Detect which cell encompasses the target text, then output its [X, Y] center coordinate. 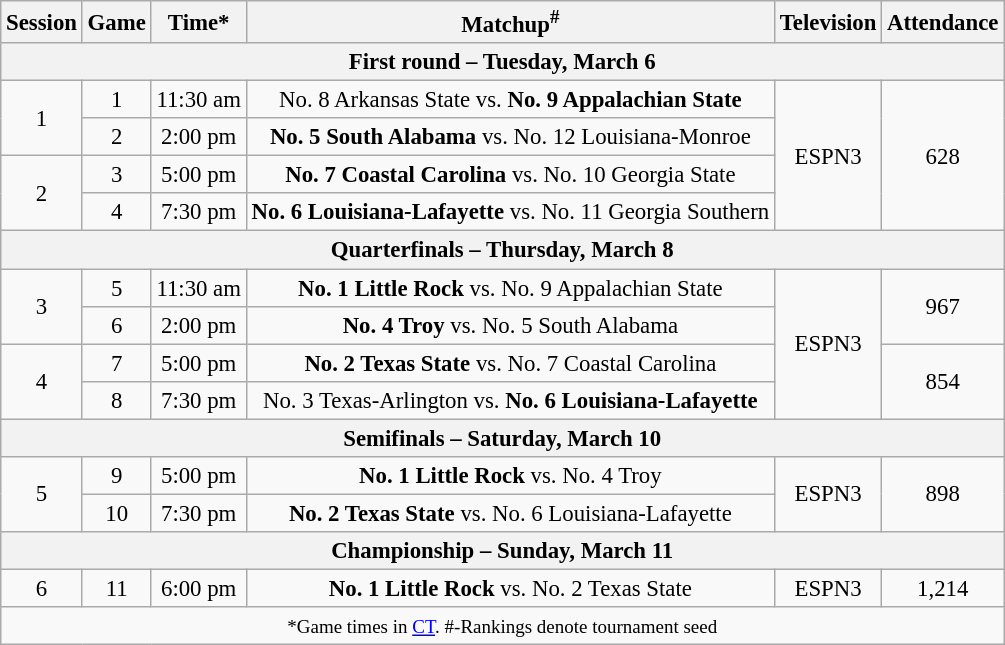
First round – Tuesday, March 6 [502, 62]
No. 3 Texas-Arlington vs. No. 6 Louisiana-Lafayette [510, 400]
No. 4 Troy vs. No. 5 South Alabama [510, 325]
No. 2 Texas State vs. No. 6 Louisiana-Lafayette [510, 513]
Session [42, 22]
628 [943, 156]
Matchup# [510, 22]
10 [116, 513]
Quarterfinals – Thursday, March 8 [502, 250]
No. 1 Little Rock vs. No. 2 Texas State [510, 588]
9 [116, 476]
854 [943, 382]
8 [116, 400]
Time* [198, 22]
11 [116, 588]
No. 8 Arkansas State vs. No. 9 Appalachian State [510, 100]
Championship – Sunday, March 11 [502, 551]
7 [116, 363]
No. 2 Texas State vs. No. 7 Coastal Carolina [510, 363]
898 [943, 494]
1,214 [943, 588]
967 [943, 306]
Attendance [943, 22]
No. 6 Louisiana-Lafayette vs. No. 11 Georgia Southern [510, 213]
No. 7 Coastal Carolina vs. No. 10 Georgia State [510, 175]
No. 1 Little Rock vs. No. 4 Troy [510, 476]
*Game times in CT. #-Rankings denote tournament seed [502, 626]
No. 1 Little Rock vs. No. 9 Appalachian State [510, 288]
Television [828, 22]
Semifinals – Saturday, March 10 [502, 438]
6:00 pm [198, 588]
No. 5 South Alabama vs. No. 12 Louisiana-Monroe [510, 137]
Game [116, 22]
